Capture the cell that displays the provided text and extract its [x, y] central coordinate. 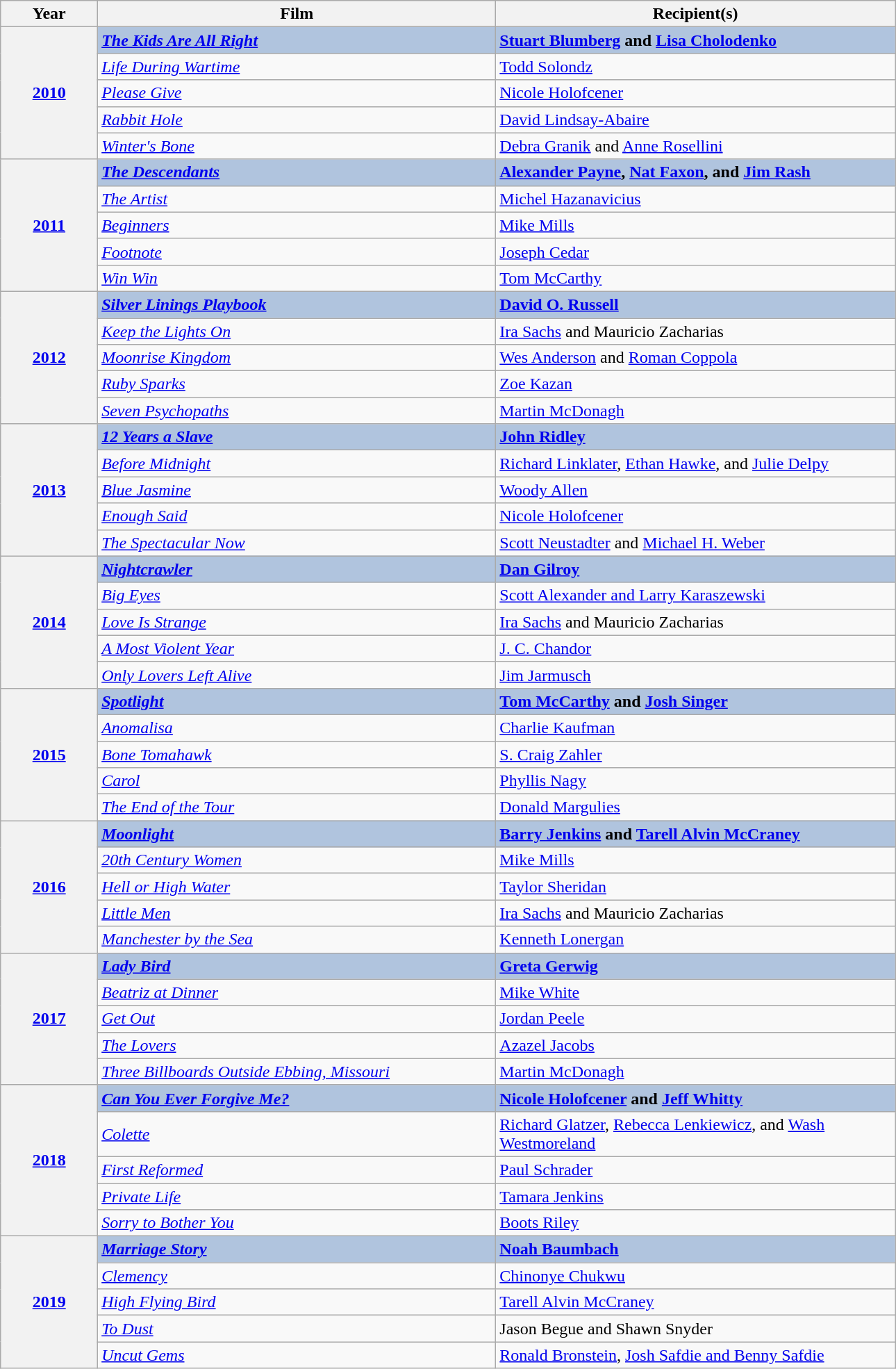
Paul Schrader [696, 1170]
Ronald Bronstein, Josh Safdie and Benny Safdie [696, 1355]
Seven Psychopaths [297, 411]
The Descendants [297, 172]
Richard Glatzer, Rebecca Lenkiewicz, and Wash Westmoreland [696, 1134]
Dan Gilroy [696, 569]
Stuart Blumberg and Lisa Cholodenko [696, 40]
Nicole Holofcener and Jeff Whitty [696, 1098]
Mike White [696, 992]
Joseph Cedar [696, 252]
Jason Begue and Shawn Snyder [696, 1329]
Wes Anderson and Roman Coppola [696, 358]
J. C. Chandor [696, 648]
Scott Alexander and Larry Karaszewski [696, 596]
Beginners [297, 225]
Love Is Strange [297, 622]
Tarell Alvin McCraney [696, 1302]
2010 [49, 93]
Footnote [297, 252]
Kenneth Lonergan [696, 940]
12 Years a Slave [297, 437]
Azazel Jacobs [696, 1045]
First Reformed [297, 1170]
Taylor Sheridan [696, 887]
Marriage Story [297, 1249]
Only Lovers Left Alive [297, 675]
Beatriz at Dinner [297, 992]
Michel Hazanavicius [696, 199]
Boots Riley [696, 1223]
Ruby Sparks [297, 384]
Recipient(s) [696, 14]
Tom McCarthy [696, 278]
Jordan Peele [696, 1019]
Moonrise Kingdom [297, 358]
2018 [49, 1161]
Todd Solondz [696, 67]
20th Century Women [297, 860]
Private Life [297, 1196]
Donald Margulies [696, 808]
Jim Jarmusch [696, 675]
Nightcrawler [297, 569]
Manchester by the Sea [297, 940]
The End of the Tour [297, 808]
The Artist [297, 199]
Anomalisa [297, 728]
Please Give [297, 93]
2011 [49, 225]
Clemency [297, 1276]
Winter's Bone [297, 146]
Moonlight [297, 834]
2019 [49, 1302]
Carol [297, 781]
2012 [49, 357]
Life During Wartime [297, 67]
Silver Linings Playbook [297, 304]
Enough Said [297, 516]
Barry Jenkins and Tarell Alvin McCraney [696, 834]
Lady Bird [297, 966]
2013 [49, 490]
Uncut Gems [297, 1355]
The Spectacular Now [297, 543]
2014 [49, 622]
Can You Ever Forgive Me? [297, 1098]
Tamara Jenkins [696, 1196]
Rabbit Hole [297, 120]
Colette [297, 1134]
Spotlight [297, 701]
Film [297, 14]
Alexander Payne, Nat Faxon, and Jim Rash [696, 172]
High Flying Bird [297, 1302]
Debra Granik and Anne Rosellini [696, 146]
Keep the Lights On [297, 331]
To Dust [297, 1329]
Hell or High Water [297, 887]
Before Midnight [297, 464]
A Most Violent Year [297, 648]
2016 [49, 887]
Noah Baumbach [696, 1249]
Charlie Kaufman [696, 728]
S. Craig Zahler [696, 754]
Phyllis Nagy [696, 781]
Year [49, 14]
Three Billboards Outside Ebbing, Missouri [297, 1072]
John Ridley [696, 437]
The Kids Are All Right [297, 40]
Scott Neustadter and Michael H. Weber [696, 543]
Woody Allen [696, 490]
2015 [49, 754]
2017 [49, 1019]
Blue Jasmine [297, 490]
Tom McCarthy and Josh Singer [696, 701]
The Lovers [297, 1045]
David O. Russell [696, 304]
David Lindsay-Abaire [696, 120]
Big Eyes [297, 596]
Win Win [297, 278]
Sorry to Bother You [297, 1223]
Zoe Kazan [696, 384]
Little Men [297, 913]
Greta Gerwig [696, 966]
Bone Tomahawk [297, 754]
Chinonye Chukwu [696, 1276]
Get Out [297, 1019]
Richard Linklater, Ethan Hawke, and Julie Delpy [696, 464]
